Return (X, Y) of the center of cell containing provided text 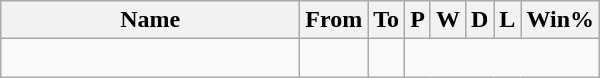
Name (150, 20)
To (386, 20)
D (479, 20)
L (508, 20)
P (418, 20)
From (334, 20)
W (448, 20)
Win% (560, 20)
